Find where the given text appears and provide that cell's center as [x, y] coordinate. 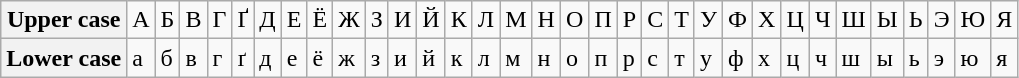
А [141, 20]
и [402, 58]
Ж [350, 20]
Upper case [64, 20]
Б [168, 20]
З [376, 20]
с [656, 58]
М [516, 20]
ц [795, 58]
ь [916, 58]
в [194, 58]
з [376, 58]
ы [887, 58]
С [656, 20]
а [141, 58]
э [942, 58]
Lower case [64, 58]
е [294, 58]
Э [942, 20]
ш [854, 58]
ч [822, 58]
п [603, 58]
Л [486, 20]
ж [350, 58]
ф [738, 58]
У [708, 20]
г [220, 58]
т [682, 58]
к [458, 58]
Х [767, 20]
К [458, 20]
д [268, 58]
ґ [243, 58]
х [767, 58]
Ы [887, 20]
Г [220, 20]
ю [973, 58]
Р [629, 20]
я [1004, 58]
р [629, 58]
Ю [973, 20]
н [546, 58]
б [168, 58]
О [574, 20]
Е [294, 20]
Ц [795, 20]
Д [268, 20]
Т [682, 20]
Я [1004, 20]
Ё [320, 20]
Н [546, 20]
И [402, 20]
ё [320, 58]
П [603, 20]
Й [431, 20]
й [431, 58]
о [574, 58]
Ш [854, 20]
В [194, 20]
м [516, 58]
Ґ [243, 20]
у [708, 58]
л [486, 58]
Ф [738, 20]
Ч [822, 20]
Ь [916, 20]
